Search for the cell housing the specified text and yield its [x, y] center coordinate. 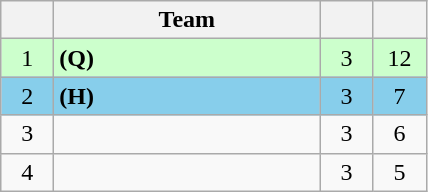
(Q) [187, 58]
1 [28, 58]
12 [400, 58]
4 [28, 172]
7 [400, 96]
5 [400, 172]
2 [28, 96]
(H) [187, 96]
Team [187, 20]
6 [400, 134]
